Capture the cell that displays the provided text and extract its [x, y] central coordinate. 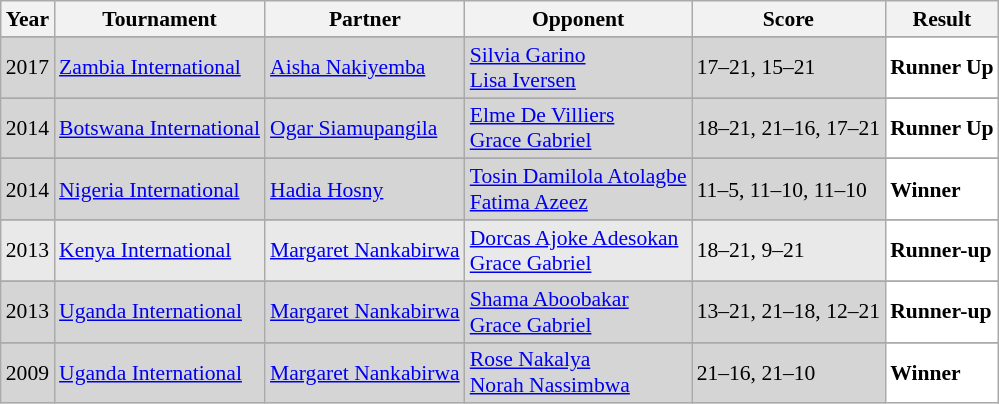
Result [942, 19]
11–5, 11–10, 11–10 [789, 190]
18–21, 21–16, 17–21 [789, 128]
Opponent [578, 19]
2017 [28, 68]
Score [789, 19]
Ogar Siamupangila [365, 128]
13–21, 21–18, 12–21 [789, 312]
21–16, 21–10 [789, 372]
17–21, 15–21 [789, 68]
Aisha Nakiyemba [365, 68]
Partner [365, 19]
Elme De Villiers Grace Gabriel [578, 128]
Rose Nakalya Norah Nassimbwa [578, 372]
18–21, 9–21 [789, 250]
Tosin Damilola Atolagbe Fatima Azeez [578, 190]
Zambia International [160, 68]
Shama Aboobakar Grace Gabriel [578, 312]
Dorcas Ajoke Adesokan Grace Gabriel [578, 250]
Year [28, 19]
Kenya International [160, 250]
2009 [28, 372]
Tournament [160, 19]
Nigeria International [160, 190]
Botswana International [160, 128]
Silvia Garino Lisa Iversen [578, 68]
Hadia Hosny [365, 190]
